Find where the given text appears and provide that cell's center as (X, Y) coordinate. 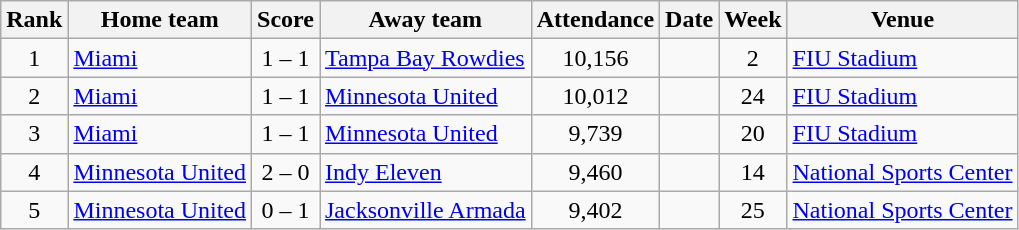
20 (753, 134)
Indy Eleven (426, 172)
10,012 (595, 96)
3 (34, 134)
Home team (160, 20)
Tampa Bay Rowdies (426, 58)
14 (753, 172)
0 – 1 (286, 210)
Week (753, 20)
Score (286, 20)
9,460 (595, 172)
24 (753, 96)
25 (753, 210)
5 (34, 210)
Date (690, 20)
10,156 (595, 58)
Rank (34, 20)
Attendance (595, 20)
Jacksonville Armada (426, 210)
1 (34, 58)
9,739 (595, 134)
Venue (902, 20)
9,402 (595, 210)
2 – 0 (286, 172)
Away team (426, 20)
4 (34, 172)
